Output the [X, Y] coordinate of the center of the cell containing the given text.  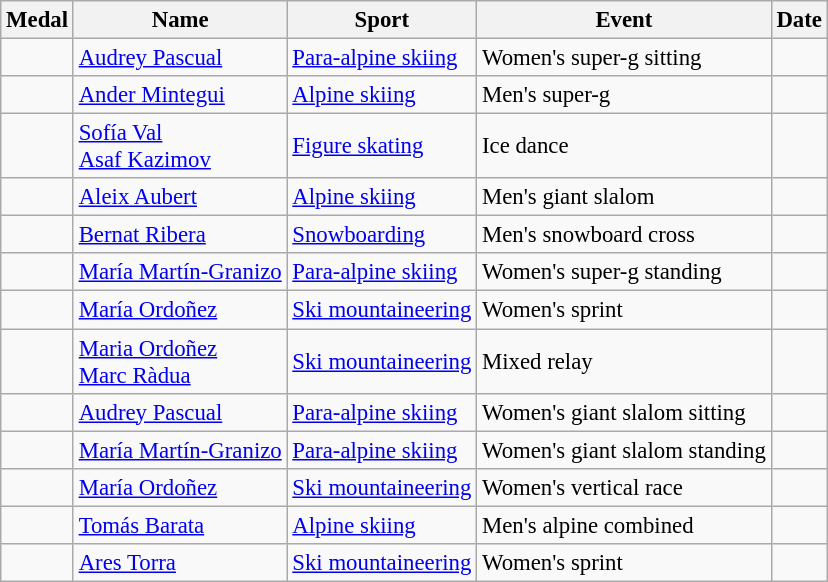
Medal [38, 20]
Men's super-g [624, 95]
Name [180, 20]
Women's super-g standing [624, 273]
Ander Mintegui [180, 95]
Men's snowboard cross [624, 235]
Maria OrdoñezMarc Ràdua [180, 362]
Tomás Barata [180, 525]
Men's alpine combined [624, 525]
Ares Torra [180, 563]
Snowboarding [382, 235]
Ice dance [624, 146]
Figure skating [382, 146]
Sofía ValAsaf Kazimov [180, 146]
Women's giant slalom sitting [624, 412]
Date [799, 20]
Aleix Aubert [180, 197]
Women's giant slalom standing [624, 450]
Women's vertical race [624, 487]
Sport [382, 20]
Men's giant slalom [624, 197]
Bernat Ribera [180, 235]
Mixed relay [624, 362]
Women's super-g sitting [624, 58]
Event [624, 20]
